Detect which cell encompasses the target text, then output its [x, y] center coordinate. 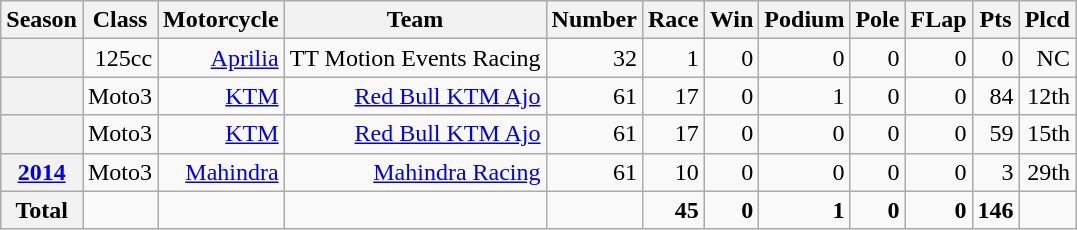
TT Motion Events Racing [415, 58]
Pts [996, 20]
Class [120, 20]
Total [42, 210]
Number [594, 20]
45 [673, 210]
Podium [804, 20]
59 [996, 134]
29th [1047, 172]
Race [673, 20]
2014 [42, 172]
Win [732, 20]
Aprilia [222, 58]
10 [673, 172]
125cc [120, 58]
NC [1047, 58]
146 [996, 210]
FLap [938, 20]
3 [996, 172]
15th [1047, 134]
Mahindra Racing [415, 172]
12th [1047, 96]
Pole [878, 20]
32 [594, 58]
Mahindra [222, 172]
Season [42, 20]
84 [996, 96]
Team [415, 20]
Plcd [1047, 20]
Motorcycle [222, 20]
